Provide the (x, y) coordinate of the cell's center where the given text is located.  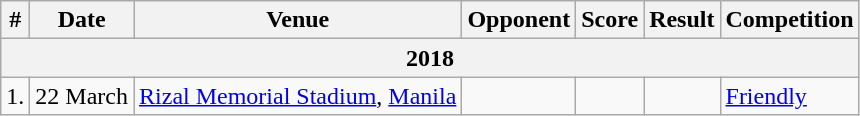
Result (682, 20)
Rizal Memorial Stadium, Manila (298, 96)
Opponent (519, 20)
1. (16, 96)
Competition (790, 20)
Score (610, 20)
22 March (82, 96)
Friendly (790, 96)
Venue (298, 20)
Date (82, 20)
2018 (430, 58)
# (16, 20)
